From the cell containing the given text, extract its center point as [x, y] coordinate. 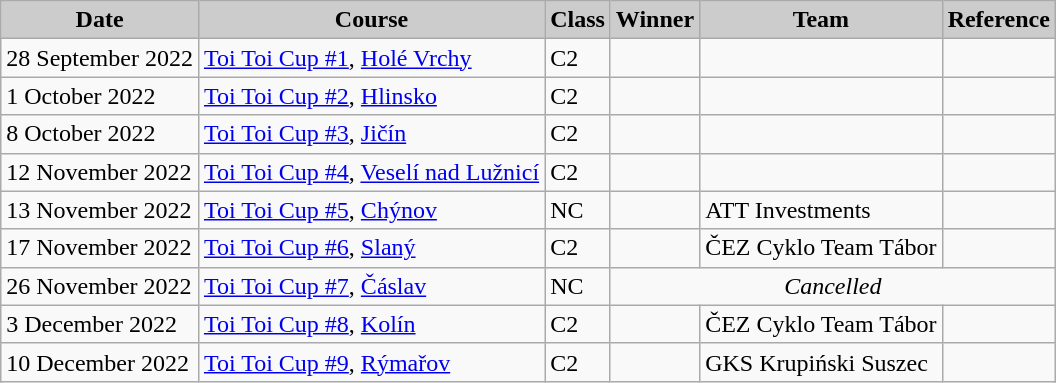
Reference [998, 20]
Cancelled [832, 286]
Toi Toi Cup #2, Hlinsko [371, 96]
Class [578, 20]
GKS Krupiński Suszec [821, 362]
3 December 2022 [100, 324]
8 October 2022 [100, 134]
ATT Investments [821, 210]
Toi Toi Cup #9, Rýmařov [371, 362]
Date [100, 20]
Toi Toi Cup #3, Jičín [371, 134]
13 November 2022 [100, 210]
17 November 2022 [100, 248]
10 December 2022 [100, 362]
Toi Toi Cup #5, Chýnov [371, 210]
Toi Toi Cup #1, Holé Vrchy [371, 58]
Course [371, 20]
12 November 2022 [100, 172]
Toi Toi Cup #7, Čáslav [371, 286]
Team [821, 20]
Toi Toi Cup #8, Kolín [371, 324]
26 November 2022 [100, 286]
Toi Toi Cup #4, Veselí nad Lužnicí [371, 172]
Winner [654, 20]
28 September 2022 [100, 58]
1 October 2022 [100, 96]
Toi Toi Cup #6, Slaný [371, 248]
